Locate the cell with the specified text and output its [x, y] center coordinate. 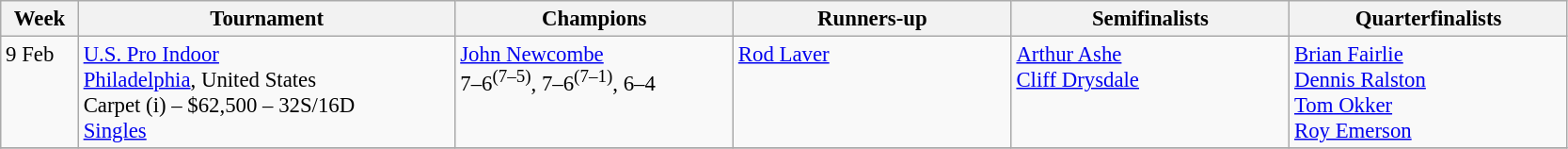
Champions [594, 19]
9 Feb [40, 92]
John Newcombe7–6(7–5), 7–6(7–1), 6–4 [594, 92]
Rod Laver [873, 92]
U.S. Pro Indoor Philadelphia, United StatesCarpet (i) – $62,500 – 32S/16D Singles [267, 92]
Tournament [267, 19]
Arthur Ashe Cliff Drysdale [1150, 92]
Semifinalists [1150, 19]
Week [40, 19]
Quarterfinalists [1429, 19]
Runners-up [873, 19]
Brian Fairlie Dennis Ralston Tom Okker Roy Emerson [1429, 92]
